Locate the cell with the specified text and output its (x, y) center coordinate. 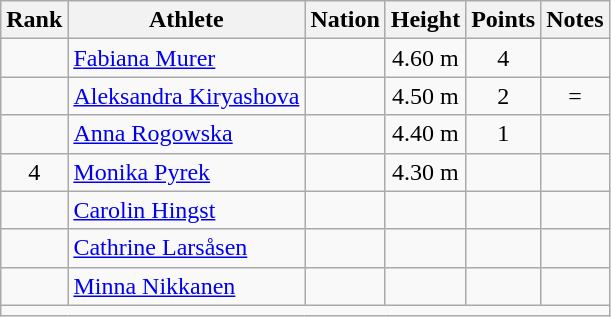
Fabiana Murer (186, 58)
Notes (575, 20)
1 (504, 134)
Points (504, 20)
4.30 m (425, 172)
Cathrine Larsåsen (186, 248)
Monika Pyrek (186, 172)
4.50 m (425, 96)
Anna Rogowska (186, 134)
2 (504, 96)
Aleksandra Kiryashova (186, 96)
= (575, 96)
Height (425, 20)
4.60 m (425, 58)
Carolin Hingst (186, 210)
Rank (34, 20)
Minna Nikkanen (186, 286)
Nation (345, 20)
4.40 m (425, 134)
Athlete (186, 20)
